Return (x, y) of the center of cell containing provided text 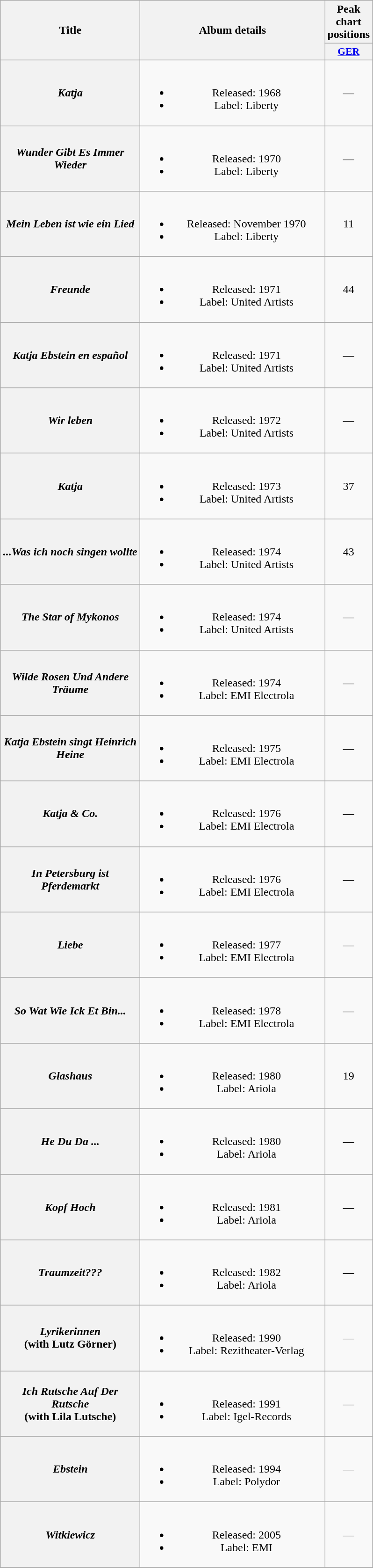
Released: 1975Label: EMI Electrola (233, 748)
So Wat Wie Ick Et Bin... (70, 1010)
Wir leben (70, 421)
Witkiewicz (70, 1535)
Album details (233, 30)
Released: 2005Label: EMI (233, 1535)
Katja Ebstein en español (70, 355)
Mein Leben ist wie ein Lied (70, 224)
Katja & Co. (70, 814)
Released: 1982Label: Ariola (233, 1273)
In Petersburg ist Pferdemarkt (70, 879)
Ich Rutsche Auf Der Rutsche (with Lila Lutsche) (70, 1404)
Released: 1991Label: Igel-Records (233, 1404)
11 (349, 224)
He Du Da ... (70, 1141)
Glashaus (70, 1076)
Peak chartpositions (349, 22)
Released: 1977Label: EMI Electrola (233, 945)
Lyrikerinnen (with Lutz Görner) (70, 1338)
Released: 1990Label: Rezitheater-Verlag (233, 1338)
GER (349, 52)
Released: 1974Label: EMI Electrola (233, 683)
Released: November 1970Label: Liberty (233, 224)
37 (349, 486)
Kopf Hoch (70, 1207)
Released: 1972Label: United Artists (233, 421)
Released: 1978Label: EMI Electrola (233, 1010)
Ebstein (70, 1469)
Released: 1973Label: United Artists (233, 486)
Traumzeit??? (70, 1273)
Katja Ebstein singt Heinrich Heine (70, 748)
...Was ich noch singen wollte (70, 552)
43 (349, 552)
Liebe (70, 945)
Released: 1994Label: Polydor (233, 1469)
Wunder Gibt Es Immer Wieder (70, 158)
Released: 1981Label: Ariola (233, 1207)
Title (70, 30)
Released: 1968Label: Liberty (233, 93)
The Star of Mykonos (70, 617)
44 (349, 290)
Wilde Rosen Und Andere Träume (70, 683)
19 (349, 1076)
Released: 1970Label: Liberty (233, 158)
Freunde (70, 290)
